Return the [X, Y] coordinate for the center point of the cell that contains the specified text.  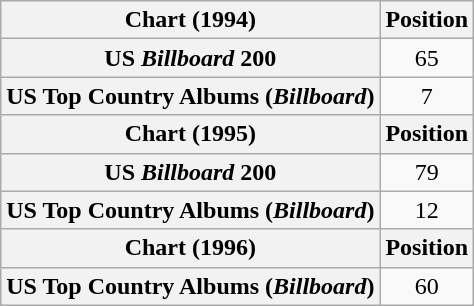
65 [427, 58]
Chart (1996) [190, 248]
Chart (1995) [190, 134]
Chart (1994) [190, 20]
60 [427, 286]
12 [427, 210]
7 [427, 96]
79 [427, 172]
